Find where the given text appears and provide that cell's center as (x, y) coordinate. 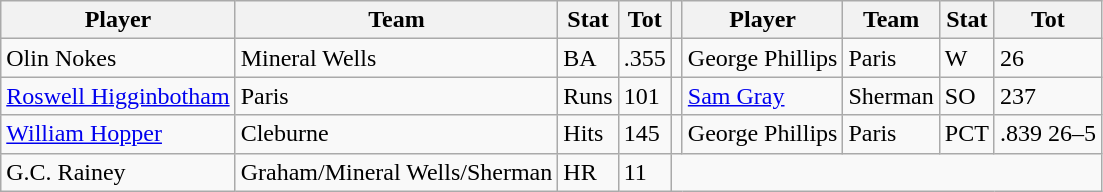
.839 26–5 (1048, 134)
W (966, 58)
Cleburne (396, 134)
Hits (588, 134)
Olin Nokes (118, 58)
PCT (966, 134)
William Hopper (118, 134)
HR (588, 172)
SO (966, 96)
Roswell Higginbotham (118, 96)
G.C. Rainey (118, 172)
11 (644, 172)
26 (1048, 58)
Mineral Wells (396, 58)
Sam Gray (762, 96)
101 (644, 96)
.355 (644, 58)
237 (1048, 96)
Sherman (891, 96)
145 (644, 134)
Runs (588, 96)
Graham/Mineral Wells/Sherman (396, 172)
BA (588, 58)
